From the cell containing the given text, extract its center point as [x, y] coordinate. 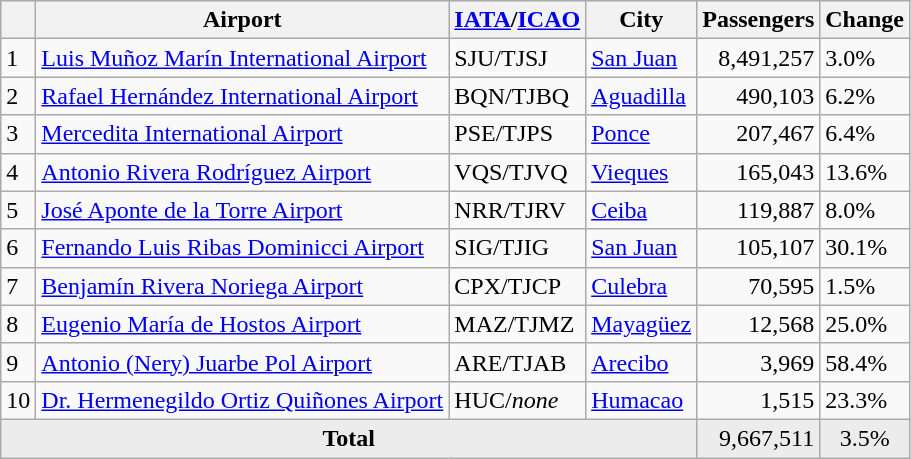
Benjamín Rivera Noriega Airport [242, 286]
70,595 [758, 286]
3 [18, 134]
12,568 [758, 324]
VQS/TJVQ [518, 172]
Mayagüez [642, 324]
Passengers [758, 20]
Airport [242, 20]
2 [18, 96]
5 [18, 210]
8.0% [865, 210]
1 [18, 58]
SJU/TJSJ [518, 58]
3.0% [865, 58]
1.5% [865, 286]
CPX/TJCP [518, 286]
MAZ/TJMZ [518, 324]
José Aponte de la Torre Airport [242, 210]
6.4% [865, 134]
NRR/TJRV [518, 210]
Eugenio María de Hostos Airport [242, 324]
6 [18, 248]
6.2% [865, 96]
1,515 [758, 400]
7 [18, 286]
Humacao [642, 400]
Ponce [642, 134]
Antonio (Nery) Juarbe Pol Airport [242, 362]
9,667,511 [758, 438]
BQN/TJBQ [518, 96]
3.5% [865, 438]
Fernando Luis Ribas Dominicci Airport [242, 248]
13.6% [865, 172]
165,043 [758, 172]
105,107 [758, 248]
58.4% [865, 362]
119,887 [758, 210]
23.3% [865, 400]
25.0% [865, 324]
IATA/ICAO [518, 20]
10 [18, 400]
30.1% [865, 248]
8 [18, 324]
Arecibo [642, 362]
Aguadilla [642, 96]
PSE/TJPS [518, 134]
Luis Muñoz Marín International Airport [242, 58]
Total [349, 438]
City [642, 20]
9 [18, 362]
Dr. Hermenegildo Ortiz Quiñones Airport [242, 400]
ARE/TJAB [518, 362]
Rafael Hernández International Airport [242, 96]
490,103 [758, 96]
8,491,257 [758, 58]
Vieques [642, 172]
SIG/TJIG [518, 248]
Ceiba [642, 210]
Culebra [642, 286]
Mercedita International Airport [242, 134]
Change [865, 20]
3,969 [758, 362]
207,467 [758, 134]
Antonio Rivera Rodríguez Airport [242, 172]
HUC/none [518, 400]
4 [18, 172]
